Find where the given text appears and provide that cell's center as (x, y) coordinate. 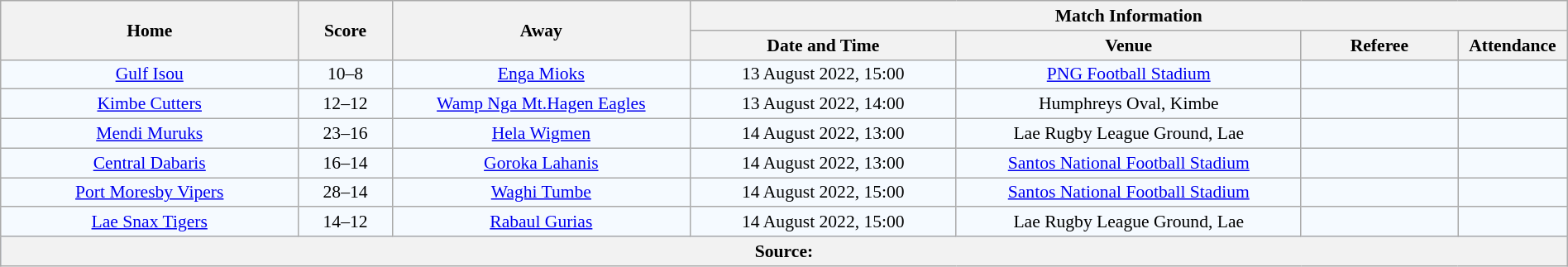
Mendi Muruks (150, 134)
Source: (784, 251)
Match Information (1128, 16)
Central Dabaris (150, 163)
16–14 (346, 163)
Wamp Nga Mt.Hagen Eagles (541, 104)
Enga Mioks (541, 74)
Attendance (1513, 45)
Humphreys Oval, Kimbe (1128, 104)
Gulf Isou (150, 74)
28–14 (346, 193)
Venue (1128, 45)
Date and Time (823, 45)
Referee (1379, 45)
23–16 (346, 134)
10–8 (346, 74)
Goroka Lahanis (541, 163)
Score (346, 30)
14–12 (346, 222)
Away (541, 30)
Home (150, 30)
Hela Wigmen (541, 134)
PNG Football Stadium (1128, 74)
Port Moresby Vipers (150, 193)
13 August 2022, 14:00 (823, 104)
Kimbe Cutters (150, 104)
13 August 2022, 15:00 (823, 74)
Waghi Tumbe (541, 193)
Lae Snax Tigers (150, 222)
Rabaul Gurias (541, 222)
12–12 (346, 104)
